Detect which cell encompasses the target text, then output its (x, y) center coordinate. 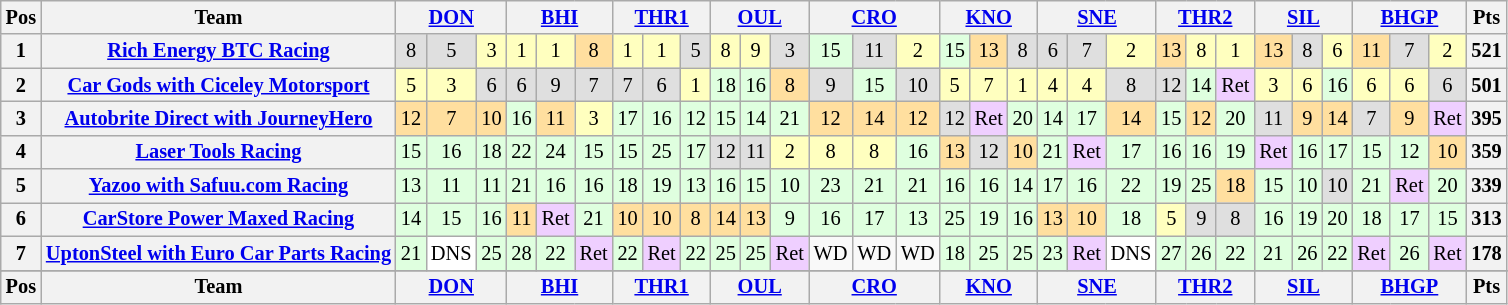
28 (522, 253)
395 (1486, 118)
CarStore Power Maxed Racing (218, 219)
313 (1486, 219)
339 (1486, 186)
27 (1171, 253)
178 (1486, 253)
359 (1486, 152)
521 (1486, 51)
Yazoo with Safuu.com Racing (218, 186)
Autobrite Direct with JourneyHero (218, 118)
Laser Tools Racing (218, 152)
Rich Energy BTC Racing (218, 51)
24 (556, 152)
Car Gods with Ciceley Motorsport (218, 85)
UptonSteel with Euro Car Parts Racing (218, 253)
501 (1486, 85)
